Extract the (x, y) coordinate from the center of the cell holding the provided text.  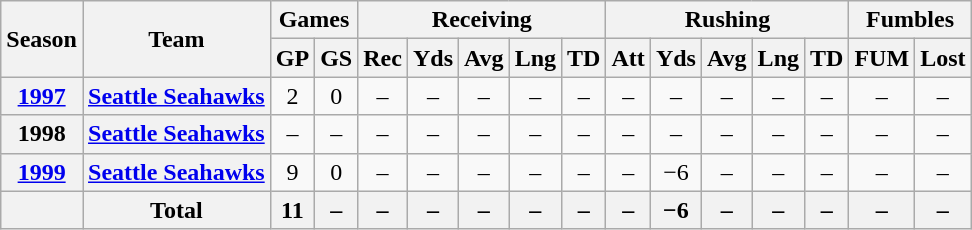
9 (292, 172)
1997 (42, 96)
Rec (383, 58)
Team (176, 39)
Rushing (728, 20)
1999 (42, 172)
FUM (882, 58)
GP (292, 58)
Receiving (482, 20)
Lost (943, 58)
Season (42, 39)
Total (176, 210)
Fumbles (910, 20)
Games (314, 20)
2 (292, 96)
11 (292, 210)
GS (336, 58)
Att (628, 58)
1998 (42, 134)
